Search for the cell housing the specified text and yield its (x, y) center coordinate. 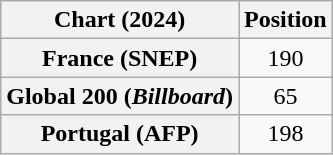
Global 200 (Billboard) (120, 96)
190 (285, 58)
France (SNEP) (120, 58)
65 (285, 96)
Position (285, 20)
Portugal (AFP) (120, 134)
Chart (2024) (120, 20)
198 (285, 134)
